Extract the [X, Y] coordinate from the center of the cell holding the provided text.  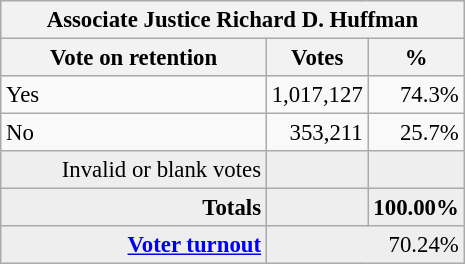
Votes [317, 58]
Associate Justice Richard D. Huffman [232, 20]
Yes [134, 95]
100.00% [416, 208]
353,211 [317, 133]
74.3% [416, 95]
% [416, 58]
1,017,127 [317, 95]
Voter turnout [134, 245]
Invalid or blank votes [134, 170]
25.7% [416, 133]
70.24% [365, 245]
Totals [134, 208]
No [134, 133]
Vote on retention [134, 58]
